Capture the cell that displays the provided text and extract its [x, y] central coordinate. 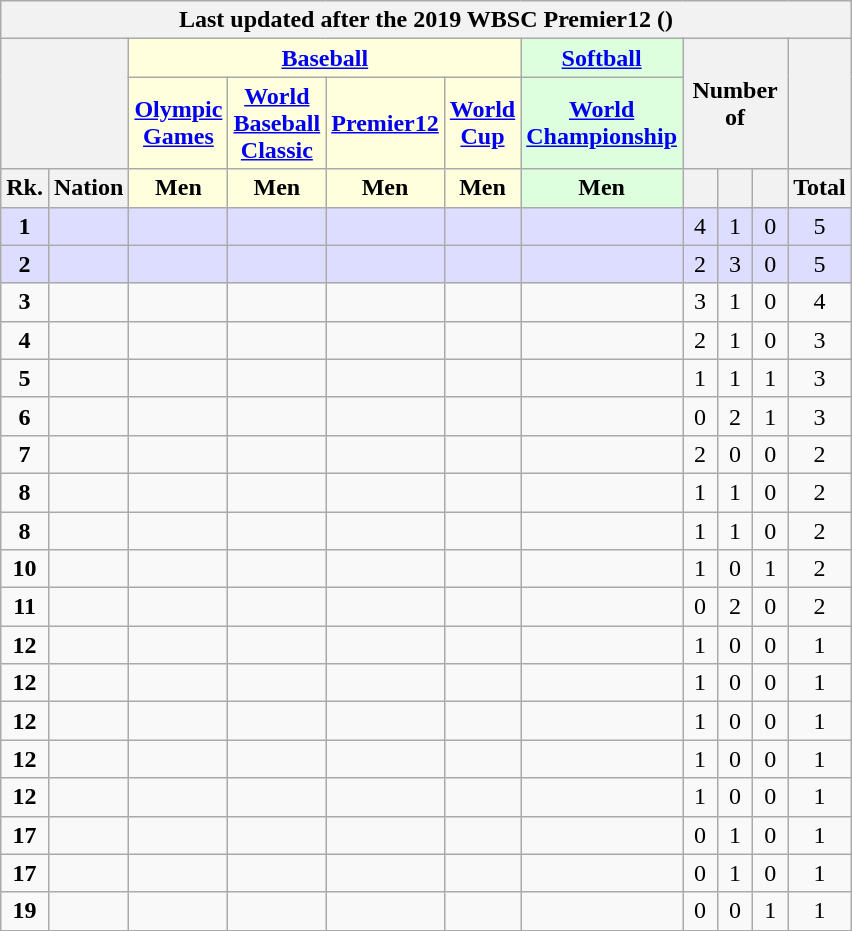
6 [25, 416]
World Championship [602, 123]
Nation [88, 188]
Premier12 [386, 123]
Softball [602, 58]
10 [25, 569]
Last updated after the 2019 WBSC Premier12 () [426, 20]
Rk. [25, 188]
Olympic Games [178, 123]
Baseball [325, 58]
World Cup [482, 123]
19 [25, 911]
World Baseball Classic [277, 123]
11 [25, 607]
Total [820, 188]
Number of [736, 104]
7 [25, 454]
